Extract the (X, Y) coordinate from the center of the cell holding the provided text.  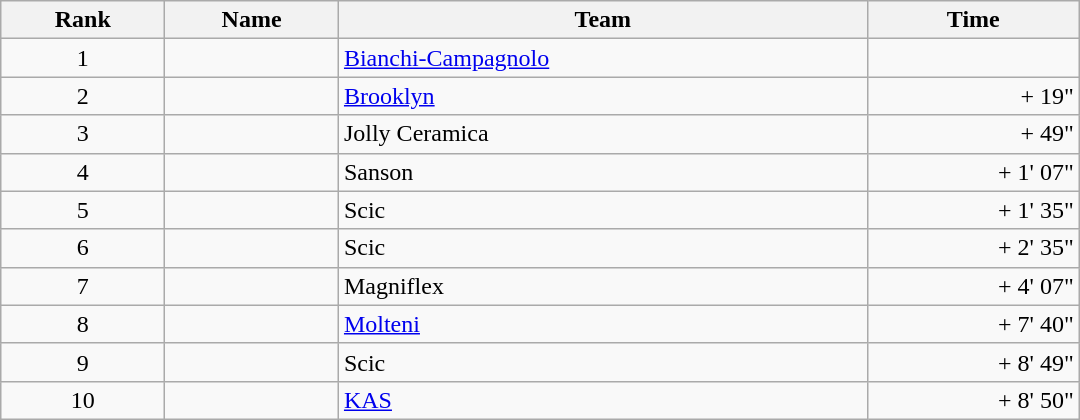
+ 2' 35" (973, 248)
+ 7' 40" (973, 324)
+ 1' 35" (973, 210)
+ 1' 07" (973, 172)
6 (83, 248)
+ 8' 49" (973, 362)
+ 19" (973, 96)
Sanson (602, 172)
+ 49" (973, 134)
3 (83, 134)
Bianchi-Campagnolo (602, 58)
Rank (83, 20)
4 (83, 172)
2 (83, 96)
+ 8' 50" (973, 400)
Molteni (602, 324)
10 (83, 400)
7 (83, 286)
+ 4' 07" (973, 286)
9 (83, 362)
Name (252, 20)
Brooklyn (602, 96)
KAS (602, 400)
8 (83, 324)
Time (973, 20)
5 (83, 210)
Team (602, 20)
1 (83, 58)
Jolly Ceramica (602, 134)
Magniflex (602, 286)
